Detect which cell encompasses the target text, then output its (X, Y) center coordinate. 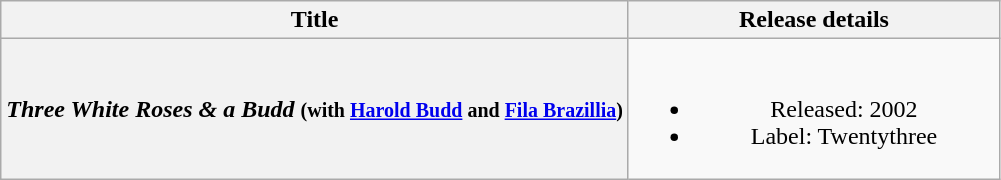
Three White Roses & a Budd (with Harold Budd and Fila Brazillia) (315, 109)
Released: 2002Label: Twentythree (814, 109)
Title (315, 20)
Release details (814, 20)
